Extract the [X, Y] coordinate from the center of the cell holding the provided text.  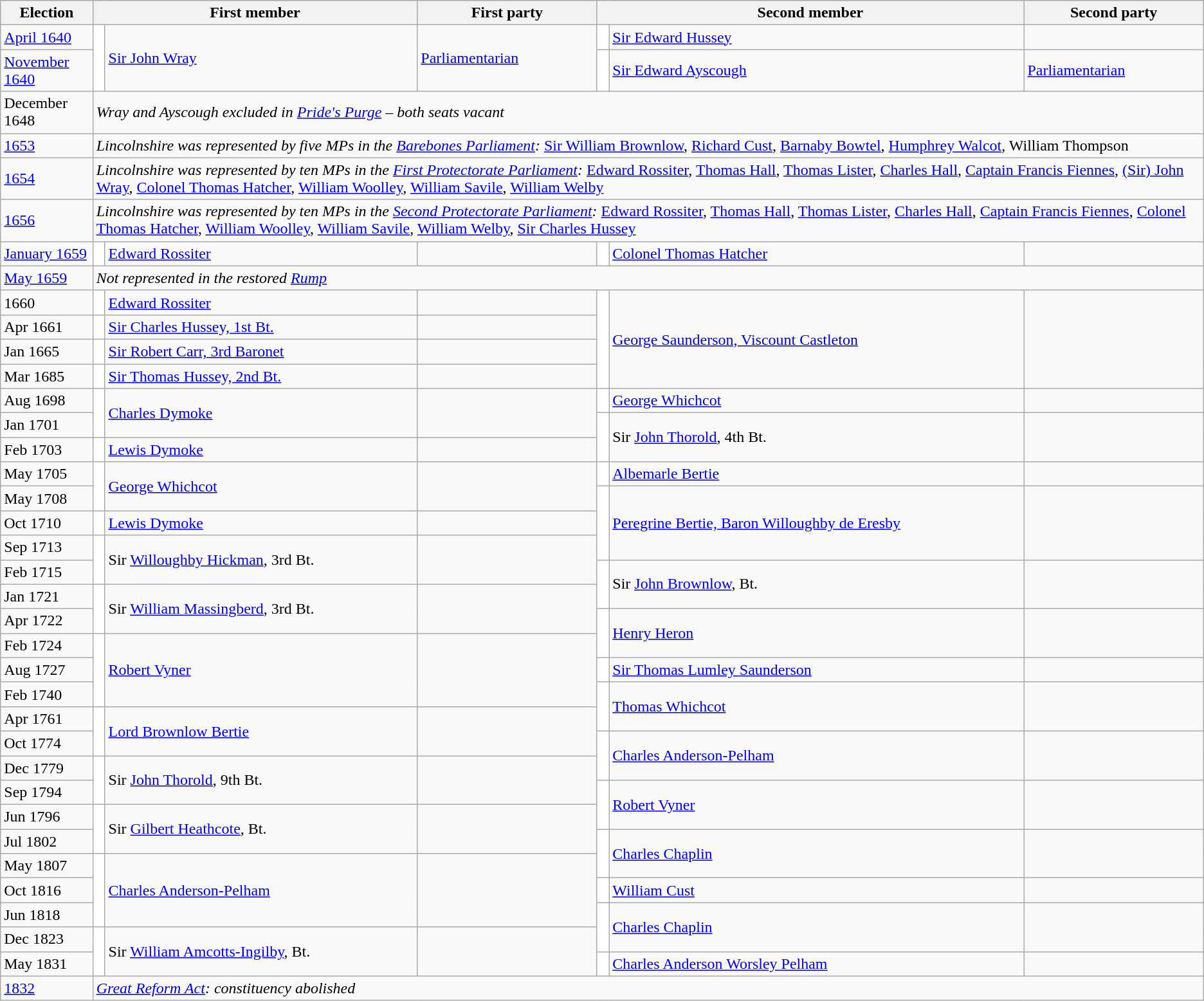
Sep 1794 [46, 793]
Sir Thomas Lumley Saunderson [817, 670]
Feb 1724 [46, 645]
May 1659 [46, 278]
Dec 1779 [46, 767]
April 1640 [46, 37]
First party [507, 13]
Feb 1740 [46, 694]
Charles Anderson Worsley Pelham [817, 964]
1656 [46, 220]
Apr 1661 [46, 327]
May 1708 [46, 499]
Lord Brownlow Bertie [261, 731]
Oct 1710 [46, 523]
Jan 1701 [46, 425]
1660 [46, 302]
Sir John Wray [261, 58]
Election [46, 13]
Feb 1715 [46, 572]
Sep 1713 [46, 547]
Sir John Brownlow, Bt. [817, 584]
Peregrine Bertie, Baron Willoughby de Eresby [817, 523]
Not represented in the restored Rump [648, 278]
Feb 1703 [46, 450]
Sir William Amcotts-Ingilby, Bt. [261, 951]
Sir Charles Hussey, 1st Bt. [261, 327]
May 1705 [46, 474]
Sir Edward Hussey [817, 37]
George Saunderson, Viscount Castleton [817, 339]
May 1831 [46, 964]
1653 [46, 145]
Second member [810, 13]
Henry Heron [817, 633]
Apr 1761 [46, 719]
January 1659 [46, 253]
May 1807 [46, 866]
Wray and Ayscough excluded in Pride's Purge – both seats vacant [648, 112]
William Cust [817, 890]
Charles Dymoke [261, 413]
Jan 1665 [46, 351]
1654 [46, 179]
Apr 1722 [46, 621]
Sir John Thorold, 9th Bt. [261, 780]
Sir Robert Carr, 3rd Baronet [261, 351]
December 1648 [46, 112]
Great Reform Act: constituency abolished [648, 988]
Sir Willoughby Hickman, 3rd Bt. [261, 560]
Oct 1816 [46, 890]
Mar 1685 [46, 376]
Jun 1796 [46, 817]
Thomas Whichcot [817, 706]
Oct 1774 [46, 743]
Second party [1114, 13]
Sir Gilbert Heathcote, Bt. [261, 829]
Jul 1802 [46, 841]
Aug 1698 [46, 401]
1832 [46, 988]
Jan 1721 [46, 596]
Aug 1727 [46, 670]
Sir John Thorold, 4th Bt. [817, 437]
November 1640 [46, 71]
Jun 1818 [46, 915]
Sir William Massingberd, 3rd Bt. [261, 609]
Dec 1823 [46, 939]
Albemarle Bertie [817, 474]
First member [255, 13]
Sir Edward Ayscough [817, 71]
Colonel Thomas Hatcher [817, 253]
Sir Thomas Hussey, 2nd Bt. [261, 376]
